Locate the cell with the specified text and output its [x, y] center coordinate. 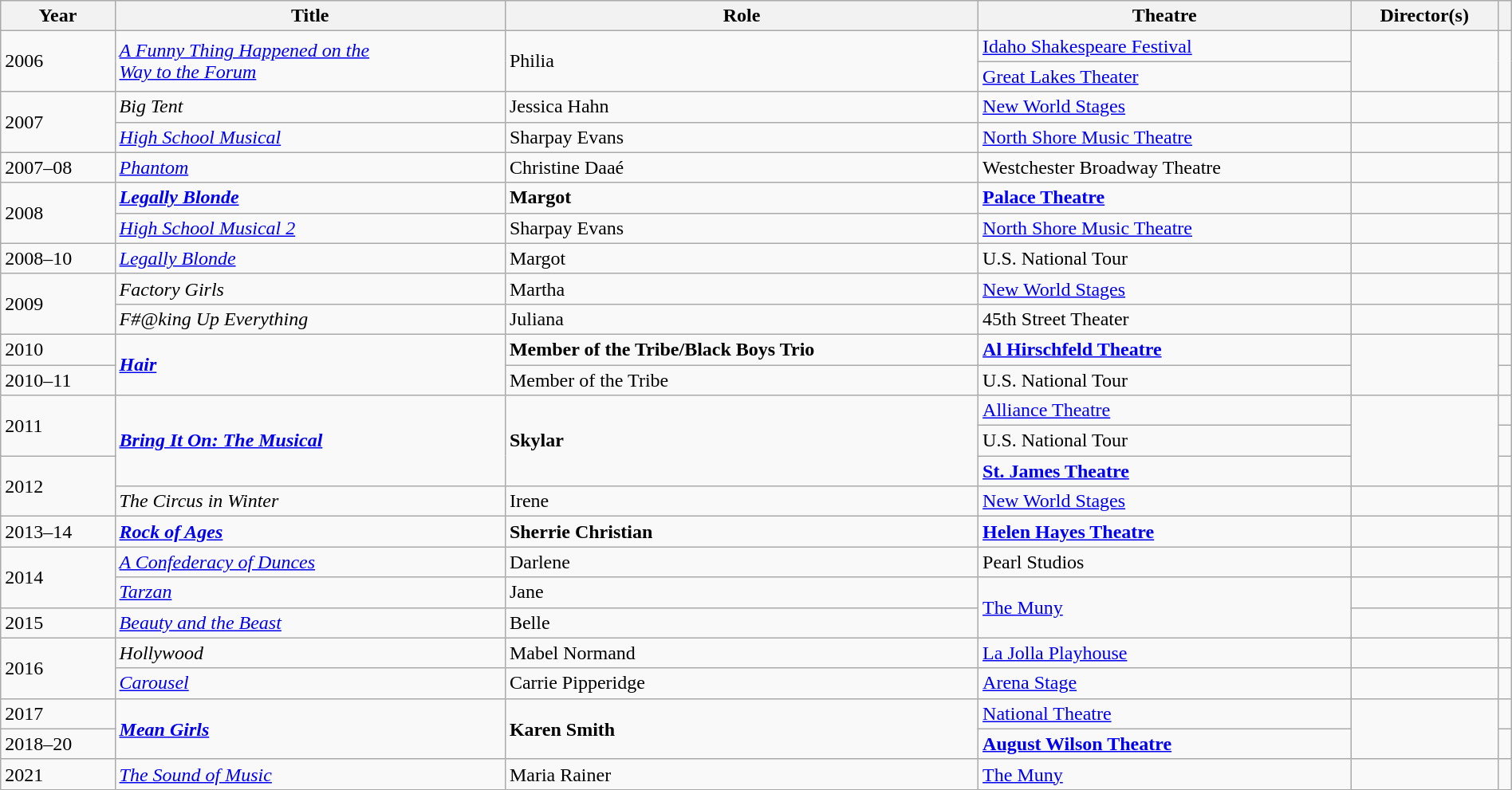
2014 [57, 577]
High School Musical 2 [309, 228]
Phantom [309, 167]
Beauty and the Beast [309, 623]
2007 [57, 122]
Theatre [1164, 16]
La Jolla Playhouse [1164, 653]
2012 [57, 486]
Helen Hayes Theatre [1164, 532]
2006 [57, 61]
Pearl Studios [1164, 562]
Skylar [742, 441]
Darlene [742, 562]
Rock of Ages [309, 532]
Carrie Pipperidge [742, 683]
Carousel [309, 683]
The Sound of Music [309, 774]
2010 [57, 349]
2009 [57, 304]
Belle [742, 623]
Alliance Theatre [1164, 411]
2017 [57, 713]
F#@king Up Everything [309, 319]
2021 [57, 774]
Al Hirschfeld Theatre [1164, 349]
Idaho Shakespeare Festival [1164, 46]
Tarzan [309, 592]
Palace Theatre [1164, 198]
Member of the Tribe [742, 380]
Mabel Normand [742, 653]
Bring It On: The Musical [309, 441]
2010–11 [57, 380]
A Funny Thing Happened on the Way to the Forum [309, 61]
Director(s) [1424, 16]
2016 [57, 668]
A Confederacy of Dunces [309, 562]
Jessica Hahn [742, 107]
Martha [742, 289]
Jane [742, 592]
St. James Theatre [1164, 471]
Philia [742, 61]
2013–14 [57, 532]
2015 [57, 623]
Title [309, 16]
2018–20 [57, 744]
Big Tent [309, 107]
Hollywood [309, 653]
Member of the Tribe/Black Boys Trio [742, 349]
Mean Girls [309, 729]
Hair [309, 364]
Juliana [742, 319]
August Wilson Theatre [1164, 744]
2008 [57, 213]
The Circus in Winter [309, 501]
Role [742, 16]
Christine Daaé [742, 167]
Sherrie Christian [742, 532]
Factory Girls [309, 289]
Great Lakes Theater [1164, 77]
Arena Stage [1164, 683]
High School Musical [309, 137]
Karen Smith [742, 729]
National Theatre [1164, 713]
Year [57, 16]
Irene [742, 501]
2008–10 [57, 258]
Westchester Broadway Theatre [1164, 167]
2007–08 [57, 167]
45th Street Theater [1164, 319]
Maria Rainer [742, 774]
2011 [57, 426]
